Find where the given text appears and provide that cell's center as [X, Y] coordinate. 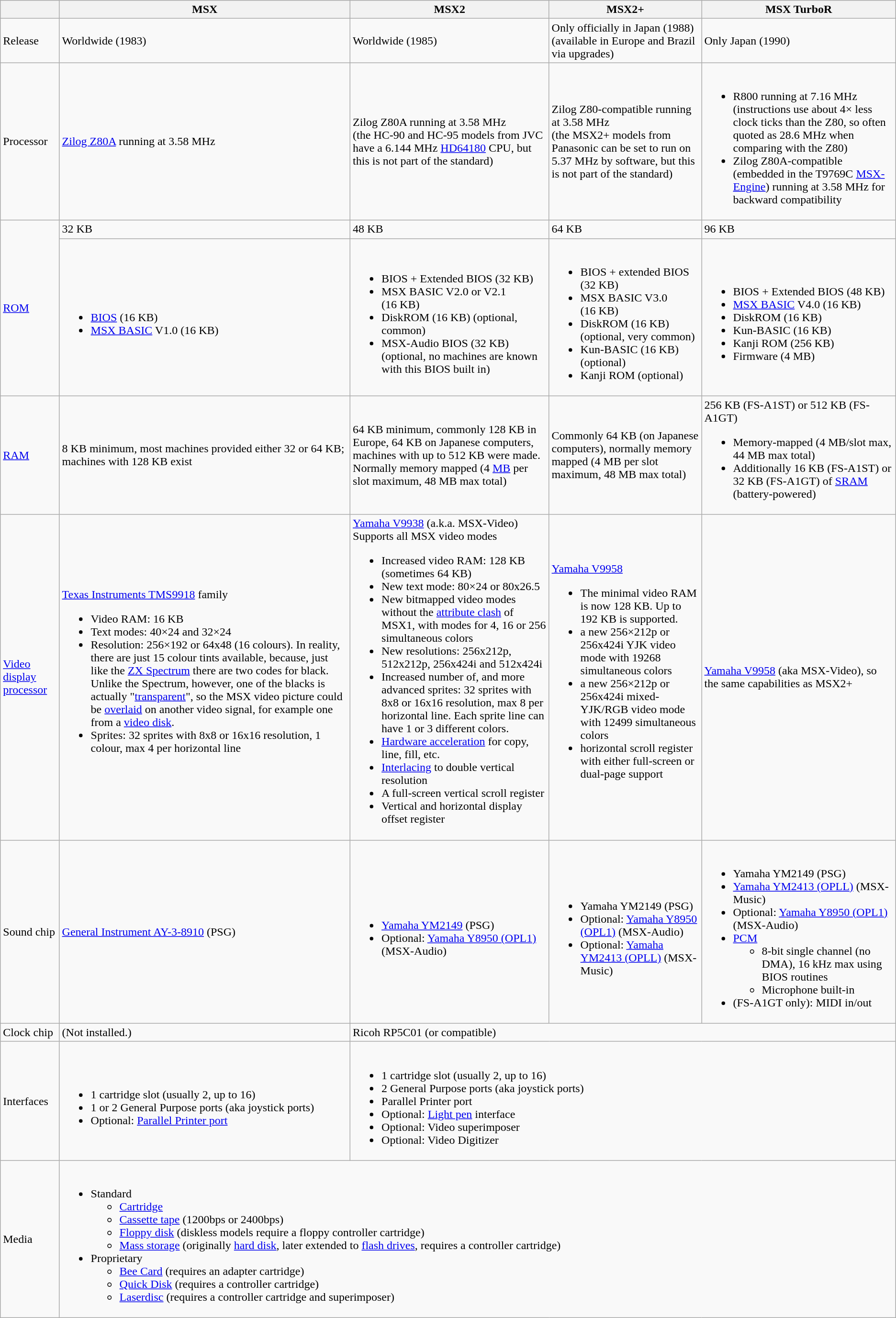
Commonly 64 KB (on Japanese computers), normally memory mapped (4 MB per slot maximum, 48 MB max total) [625, 455]
(Not installed.) [205, 1032]
Zilog Z80A running at 3.58 MHz(the HC-90 and HC-95 models from JVC have a 6.144 MHz HD64180 CPU, but this is not part of the standard) [450, 142]
BIOS + extended BIOS (32 KB)MSX BASIC V3.0 (16 KB)DiskROM (16 KB) (optional, very common)Kun-BASIC (16 KB) (optional)Kanji ROM (optional) [625, 317]
96 KB [798, 229]
MSX2+ [625, 10]
BIOS + Extended BIOS (48 KB)MSX BASIC V4.0 (16 KB)DiskROM (16 KB)Kun-BASIC (16 KB)Kanji ROM (256 KB)Firmware (4 MB) [798, 317]
Zilog Z80A running at 3.58 MHz [205, 142]
Video display processor [30, 677]
1 cartridge slot (usually 2, up to 16)1 or 2 General Purpose ports (aka joystick ports)Optional: Parallel Printer port [205, 1101]
Clock chip [30, 1032]
MSX [205, 10]
Only Japan (1990) [798, 41]
Ricoh RP5C01 (or compatible) [623, 1032]
Worldwide (1983) [205, 41]
48 KB [450, 229]
Worldwide (1985) [450, 41]
Yamaha V9958 (aka MSX-Video), so the same capabilities as MSX2+ [798, 677]
Yamaha YM2149 (PSG)Optional: Yamaha Y8950 (OPL1) (MSX-Audio) [450, 931]
ROM [30, 308]
Media [30, 1239]
64 KB [625, 229]
BIOS (16 KB)MSX BASIC V1.0 (16 KB) [205, 317]
32 KB [205, 229]
Processor [30, 142]
General Instrument AY-3-8910 (PSG) [205, 931]
MSX TurboR [798, 10]
Interfaces [30, 1101]
Sound chip [30, 931]
MSX2 [450, 10]
Yamaha YM2149 (PSG)Optional: Yamaha Y8950 (OPL1) (MSX-Audio)Optional: Yamaha YM2413 (OPLL) (MSX-Music) [625, 931]
Only officially in Japan (1988)(available in Europe and Brazil via upgrades) [625, 41]
8 KB minimum, most machines provided either 32 or 64 KB; machines with 128 KB exist [205, 455]
Release [30, 41]
RAM [30, 455]
